Provide the (X, Y) coordinate of the cell's center where the given text is located.  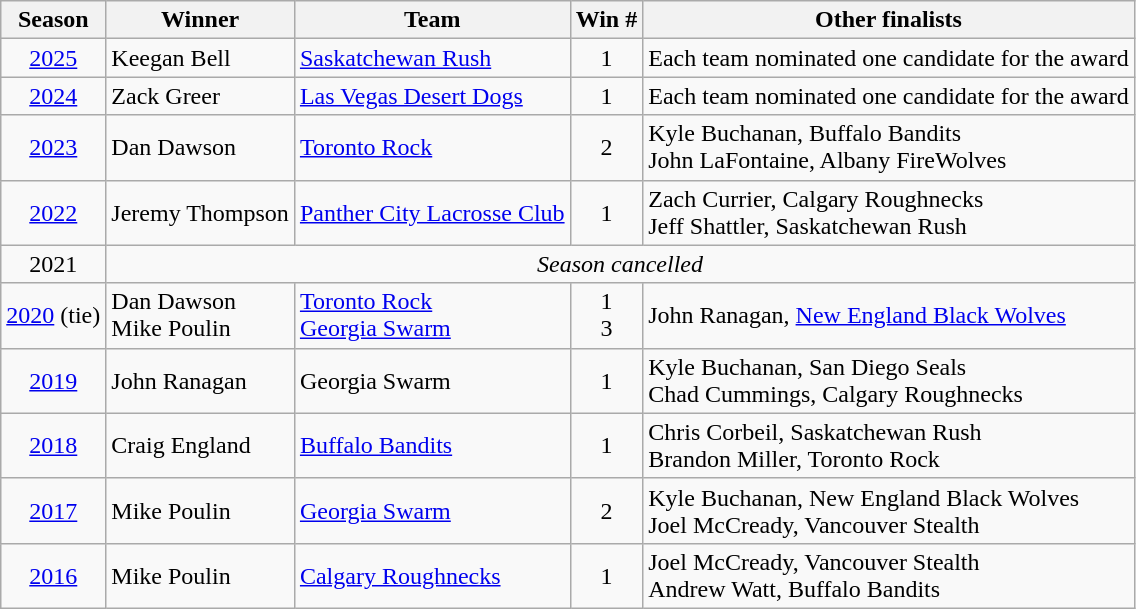
Zack Greer (200, 96)
13 (606, 316)
2023 (54, 148)
Team (432, 20)
John Ranagan, New England Black Wolves (889, 316)
2024 (54, 96)
Season cancelled (620, 264)
Panther City Lacrosse Club (432, 212)
Kyle Buchanan, San Diego SealsChad Cummings, Calgary Roughnecks (889, 380)
Zach Currier, Calgary RoughnecksJeff Shattler, Saskatchewan Rush (889, 212)
John Ranagan (200, 380)
Jeremy Thompson (200, 212)
2021 (54, 264)
Saskatchewan Rush (432, 58)
2016 (54, 576)
Kyle Buchanan, New England Black WolvesJoel McCready, Vancouver Stealth (889, 510)
Calgary Roughnecks (432, 576)
Dan DawsonMike Poulin (200, 316)
Toronto Rock (432, 148)
Other finalists (889, 20)
2025 (54, 58)
Kyle Buchanan, Buffalo BanditsJohn LaFontaine, Albany FireWolves (889, 148)
Winner (200, 20)
Season (54, 20)
Craig England (200, 446)
Joel McCready, Vancouver StealthAndrew Watt, Buffalo Bandits (889, 576)
Chris Corbeil, Saskatchewan RushBrandon Miller, Toronto Rock (889, 446)
Buffalo Bandits (432, 446)
2022 (54, 212)
2018 (54, 446)
Toronto RockGeorgia Swarm (432, 316)
2020 (tie) (54, 316)
2017 (54, 510)
Keegan Bell (200, 58)
2019 (54, 380)
Las Vegas Desert Dogs (432, 96)
Dan Dawson (200, 148)
Win # (606, 20)
